Capture the cell that displays the provided text and extract its (x, y) central coordinate. 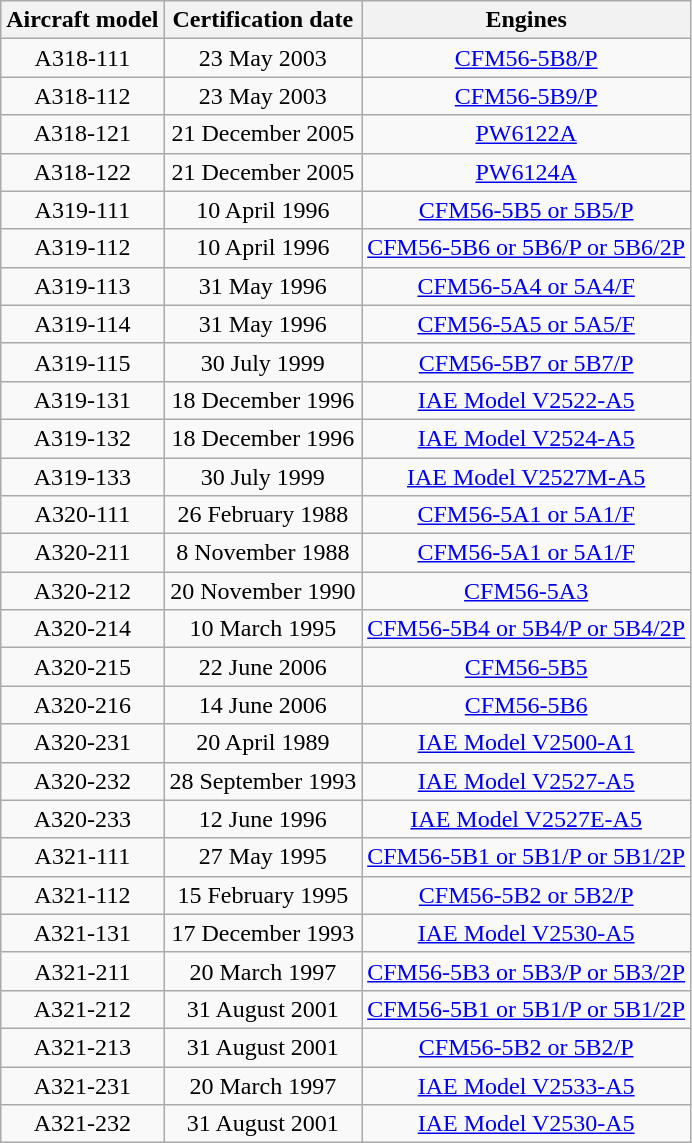
A319-133 (82, 477)
CFM56-5B9/P (526, 96)
A319-113 (82, 286)
IAE Model V2527-A5 (526, 781)
A319-115 (82, 362)
CFM56-5B6 (526, 705)
A319-112 (82, 248)
A321-212 (82, 1009)
A318-111 (82, 58)
CFM56-5B5 (526, 667)
A320-231 (82, 743)
12 June 1996 (263, 819)
A319-131 (82, 400)
A319-132 (82, 438)
A320-111 (82, 515)
A318-112 (82, 96)
20 November 1990 (263, 591)
20 April 1989 (263, 743)
IAE Model V2527E-A5 (526, 819)
Certification date (263, 20)
A318-121 (82, 134)
8 November 1988 (263, 553)
28 September 1993 (263, 781)
A321-211 (82, 971)
A321-213 (82, 1047)
CFM56-5B8/P (526, 58)
Engines (526, 20)
A321-232 (82, 1124)
IAE Model V2500-A1 (526, 743)
A321-231 (82, 1085)
A320-211 (82, 553)
IAE Model V2522-A5 (526, 400)
CFM56-5B6 or 5B6/P or 5B6/2P (526, 248)
IAE Model V2533-A5 (526, 1085)
CFM56-5B5 or 5B5/P (526, 210)
PW6122A (526, 134)
27 May 1995 (263, 857)
15 February 1995 (263, 895)
A320-216 (82, 705)
A320-214 (82, 629)
A320-215 (82, 667)
A321-112 (82, 895)
A319-114 (82, 324)
A321-111 (82, 857)
A321-131 (82, 933)
CFM56-5B7 or 5B7/P (526, 362)
PW6124A (526, 172)
CFM56-5A3 (526, 591)
26 February 1988 (263, 515)
14 June 2006 (263, 705)
A320-232 (82, 781)
CFM56-5A5 or 5A5/F (526, 324)
CFM56-5B4 or 5B4/P or 5B4/2P (526, 629)
IAE Model V2527M-A5 (526, 477)
CFM56-5A4 or 5A4/F (526, 286)
A320-212 (82, 591)
A319-111 (82, 210)
22 June 2006 (263, 667)
IAE Model V2524-A5 (526, 438)
A318-122 (82, 172)
17 December 1993 (263, 933)
A320-233 (82, 819)
CFM56-5B3 or 5B3/P or 5B3/2P (526, 971)
Aircraft model (82, 20)
10 March 1995 (263, 629)
